Capture the cell that displays the provided text and extract its [x, y] central coordinate. 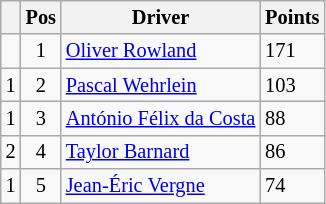
Pascal Wehrlein [160, 85]
Oliver Rowland [160, 51]
Driver [160, 17]
103 [292, 85]
4 [41, 152]
Taylor Barnard [160, 152]
86 [292, 152]
171 [292, 51]
Jean-Éric Vergne [160, 186]
Points [292, 17]
74 [292, 186]
3 [41, 118]
88 [292, 118]
António Félix da Costa [160, 118]
5 [41, 186]
Pos [41, 17]
